Locate the cell with the specified text and output its [x, y] center coordinate. 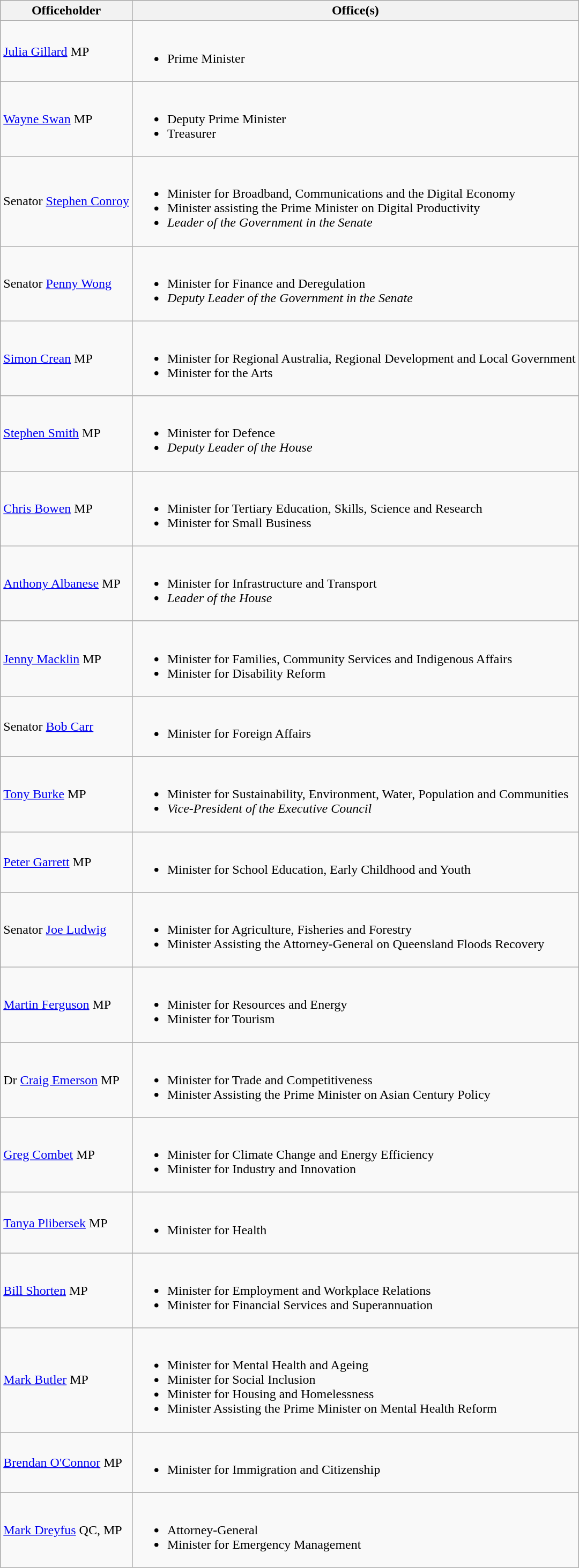
Peter Garrett MP [66, 861]
Jenny Macklin MP [66, 658]
Minister for Climate Change and Energy EfficiencyMinister for Industry and Innovation [355, 1155]
Wayne Swan MP [66, 119]
Bill Shorten MP [66, 1291]
Minister for Sustainability, Environment, Water, Population and CommunitiesVice-President of the Executive Council [355, 794]
Dr Craig Emerson MP [66, 1080]
Simon Crean MP [66, 358]
Minister for Agriculture, Fisheries and ForestryMinister Assisting the Attorney-General on Queensland Floods Recovery [355, 930]
Julia Gillard MP [66, 51]
Minister for Employment and Workplace RelationsMinister for Financial Services and Superannuation [355, 1291]
Greg Combet MP [66, 1155]
Minister for Finance and DeregulationDeputy Leader of the Government in the Senate [355, 283]
Tanya Plibersek MP [66, 1222]
Minister for Immigration and Citizenship [355, 1462]
Martin Ferguson MP [66, 1005]
Officeholder [66, 11]
Senator Penny Wong [66, 283]
Stephen Smith MP [66, 433]
Minister for Trade and CompetitivenessMinister Assisting the Prime Minister on Asian Century Policy [355, 1080]
Mark Dreyfus QC, MP [66, 1530]
Tony Burke MP [66, 794]
Attorney-GeneralMinister for Emergency Management [355, 1530]
Minister for Infrastructure and TransportLeader of the House [355, 583]
Senator Stephen Conroy [66, 201]
Minister for DefenceDeputy Leader of the House [355, 433]
Prime Minister [355, 51]
Minister for Resources and EnergyMinister for Tourism [355, 1005]
Minister for Regional Australia, Regional Development and Local GovernmentMinister for the Arts [355, 358]
Office(s) [355, 11]
Deputy Prime MinisterTreasurer [355, 119]
Minister for Health [355, 1222]
Anthony Albanese MP [66, 583]
Minister for Families, Community Services and Indigenous AffairsMinister for Disability Reform [355, 658]
Brendan O'Connor MP [66, 1462]
Senator Bob Carr [66, 726]
Chris Bowen MP [66, 508]
Senator Joe Ludwig [66, 930]
Mark Butler MP [66, 1380]
Minister for Tertiary Education, Skills, Science and ResearchMinister for Small Business [355, 508]
Minister for Foreign Affairs [355, 726]
Minister for School Education, Early Childhood and Youth [355, 861]
